Identify which cell holds the provided text, then report its (x, y) central coordinate. 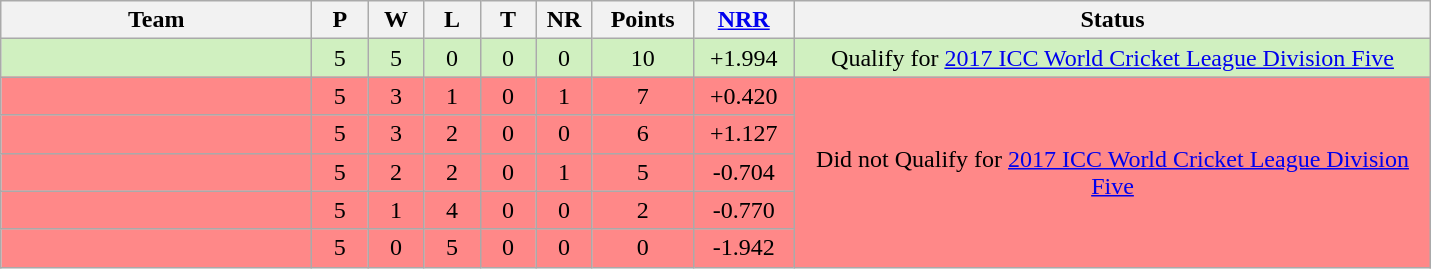
-1.942 (744, 248)
-0.770 (744, 210)
+1.127 (744, 134)
Did not Qualify for 2017 ICC World Cricket League Division Five (1112, 172)
P (340, 20)
W (396, 20)
NR (564, 20)
Team (156, 20)
-0.704 (744, 172)
6 (642, 134)
T (508, 20)
7 (642, 96)
+1.994 (744, 58)
+0.420 (744, 96)
L (452, 20)
Status (1112, 20)
4 (452, 210)
NRR (744, 20)
10 (642, 58)
Qualify for 2017 ICC World Cricket League Division Five (1112, 58)
Points (642, 20)
